Identify which cell holds the provided text, then report its [X, Y] central coordinate. 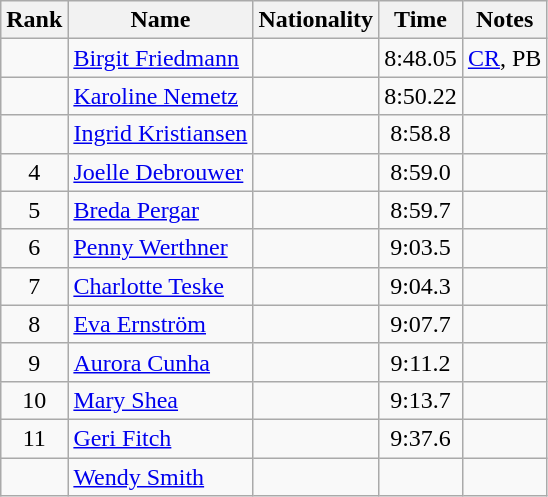
9 [34, 362]
Time [421, 20]
Breda Pergar [160, 210]
Mary Shea [160, 400]
9:11.2 [421, 362]
Charlotte Teske [160, 286]
Notes [504, 20]
8 [34, 324]
Penny Werthner [160, 248]
Eva Ernström [160, 324]
4 [34, 172]
CR, PB [504, 58]
Name [160, 20]
10 [34, 400]
Nationality [316, 20]
Aurora Cunha [160, 362]
Joelle Debrouwer [160, 172]
8:59.0 [421, 172]
11 [34, 438]
9:13.7 [421, 400]
9:37.6 [421, 438]
5 [34, 210]
Birgit Friedmann [160, 58]
Rank [34, 20]
Geri Fitch [160, 438]
9:03.5 [421, 248]
8:48.05 [421, 58]
8:59.7 [421, 210]
8:50.22 [421, 96]
8:58.8 [421, 134]
6 [34, 248]
9:04.3 [421, 286]
9:07.7 [421, 324]
Wendy Smith [160, 477]
Karoline Nemetz [160, 96]
Ingrid Kristiansen [160, 134]
7 [34, 286]
